For the text-containing cell, return its midpoint in [x, y] coordinate format. 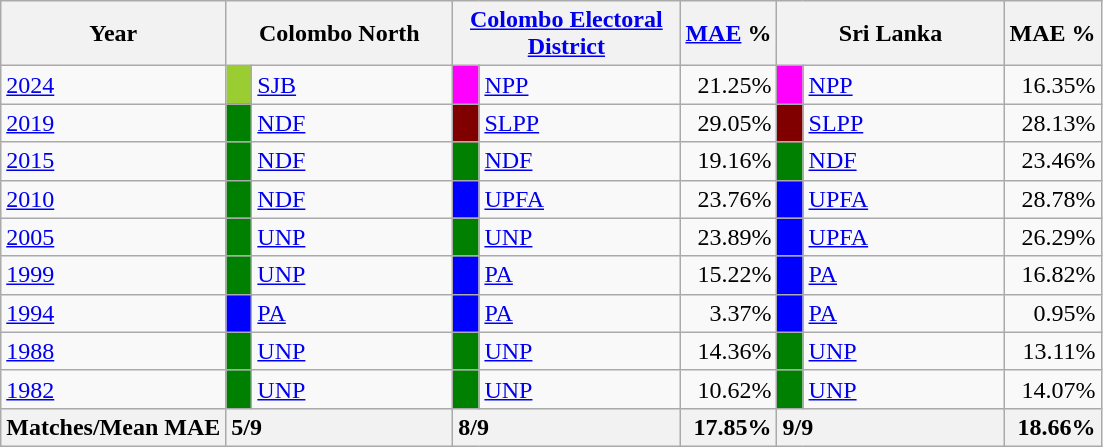
SJB [352, 85]
17.85% [728, 427]
3.37% [728, 313]
16.82% [1052, 275]
28.78% [1052, 199]
28.13% [1052, 123]
Colombo Electoral District [566, 34]
Colombo North [340, 34]
8/9 [566, 427]
19.16% [728, 161]
16.35% [1052, 85]
14.07% [1052, 389]
21.25% [728, 85]
2015 [114, 161]
2010 [114, 199]
1999 [114, 275]
18.66% [1052, 427]
10.62% [728, 389]
Matches/Mean MAE [114, 427]
1988 [114, 351]
23.46% [1052, 161]
0.95% [1052, 313]
2005 [114, 237]
26.29% [1052, 237]
1982 [114, 389]
13.11% [1052, 351]
Sri Lanka [890, 34]
14.36% [728, 351]
15.22% [728, 275]
23.89% [728, 237]
2019 [114, 123]
1994 [114, 313]
23.76% [728, 199]
29.05% [728, 123]
Year [114, 34]
2024 [114, 85]
5/9 [340, 427]
9/9 [890, 427]
